From the cell containing the given text, extract its center point as (X, Y) coordinate. 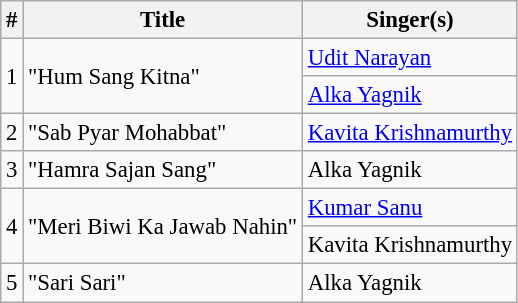
"Sari Sari" (163, 283)
1 (12, 76)
Singer(s) (410, 20)
2 (12, 133)
"Meri Biwi Ka Jawab Nahin" (163, 226)
5 (12, 283)
"Sab Pyar Mohabbat" (163, 133)
Kumar Sanu (410, 208)
Title (163, 20)
4 (12, 226)
"Hum Sang Kitna" (163, 76)
# (12, 20)
"Hamra Sajan Sang" (163, 170)
Udit Narayan (410, 58)
3 (12, 170)
